For the text-containing cell, return its midpoint in [X, Y] coordinate format. 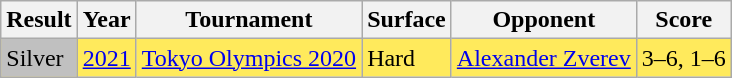
Surface [407, 20]
Tokyo Olympics 2020 [248, 58]
2021 [106, 58]
Opponent [544, 20]
Alexander Zverev [544, 58]
3–6, 1–6 [684, 58]
Silver [39, 58]
Year [106, 20]
Score [684, 20]
Result [39, 20]
Tournament [248, 20]
Hard [407, 58]
